For the text-containing cell, return its midpoint in [X, Y] coordinate format. 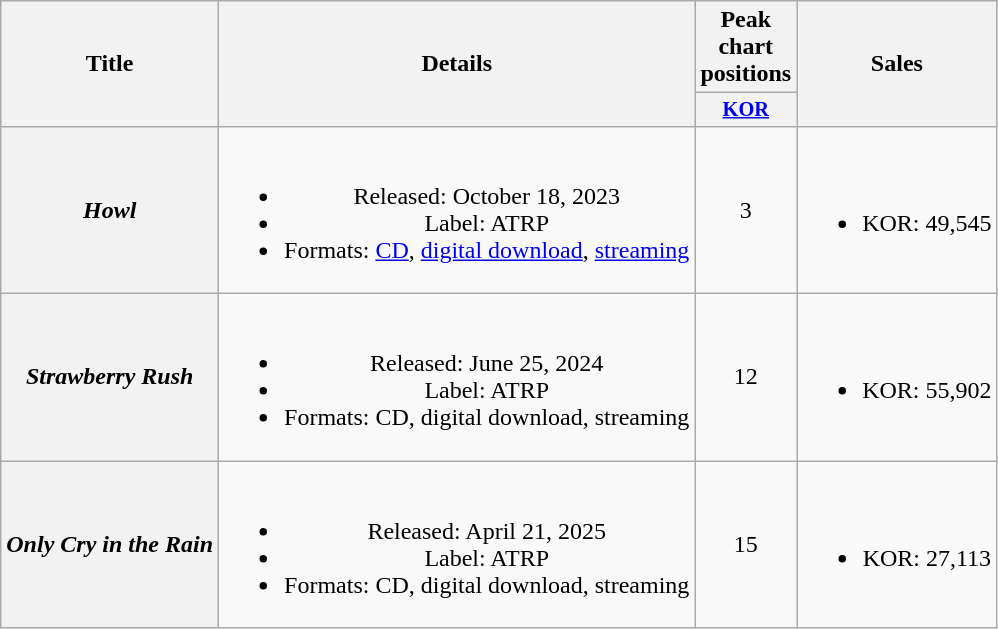
Title [110, 64]
Only Cry in the Rain [110, 544]
12 [746, 378]
Strawberry Rush [110, 378]
KOR: 27,113 [897, 544]
Howl [110, 210]
Released: June 25, 2024Label: ATRPFormats: CD, digital download, streaming [457, 378]
KOR: 49,545 [897, 210]
15 [746, 544]
Peak chart positions [746, 47]
KOR: 55,902 [897, 378]
Sales [897, 64]
KOR [746, 110]
Released: April 21, 2025Label: ATRPFormats: CD, digital download, streaming [457, 544]
Details [457, 64]
Released: October 18, 2023Label: ATRPFormats: CD, digital download, streaming [457, 210]
3 [746, 210]
